Provide the [x, y] coordinate of the cell's center where the given text is located.  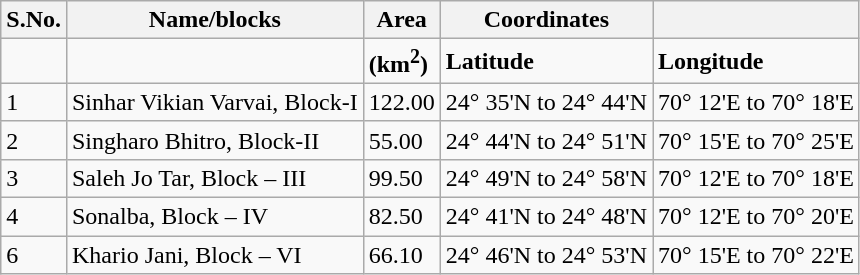
24° 41'N to 24° 48'N [546, 217]
3 [34, 178]
55.00 [402, 140]
2 [34, 140]
Singharo Bhitro, Block-II [214, 140]
70° 15'E to 70° 22'E [756, 255]
70° 15'E to 70° 25'E [756, 140]
24° 49'N to 24° 58'N [546, 178]
Latitude [546, 62]
122.00 [402, 102]
99.50 [402, 178]
Sinhar Vikian Varvai, Block-I [214, 102]
Coordinates [546, 20]
66.10 [402, 255]
Khario Jani, Block – VI [214, 255]
24° 35'N to 24° 44'N [546, 102]
24° 46'N to 24° 53'N [546, 255]
S.No. [34, 20]
70° 12'E to 70° 20'E [756, 217]
Sonalba, Block – IV [214, 217]
Longitude [756, 62]
4 [34, 217]
24° 44'N to 24° 51'N [546, 140]
1 [34, 102]
Saleh Jo Tar, Block – III [214, 178]
(km2) [402, 62]
6 [34, 255]
Area [402, 20]
Name/blocks [214, 20]
82.50 [402, 217]
